Locate the cell with the specified text and output its (x, y) center coordinate. 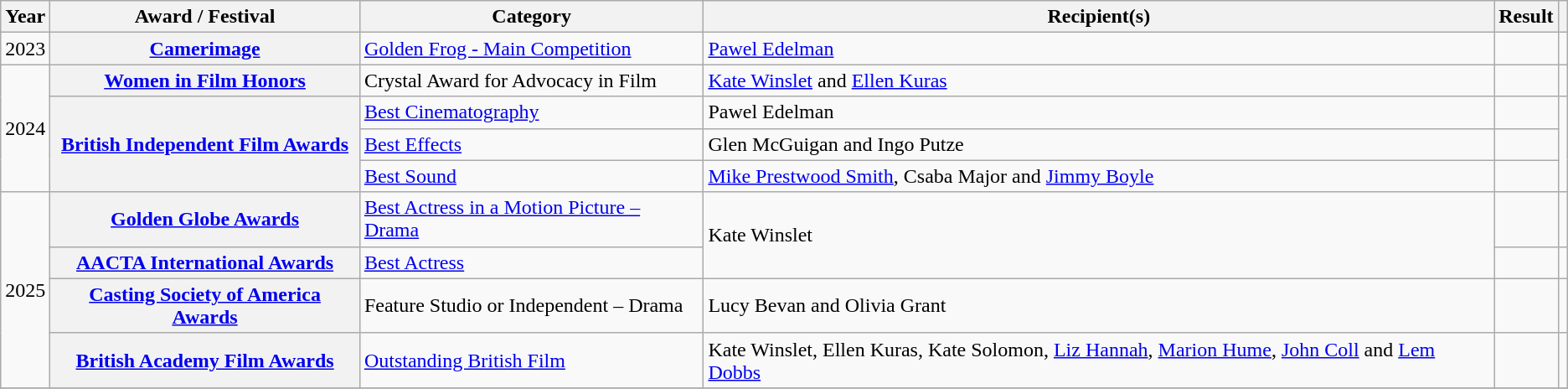
Kate Winslet, Ellen Kuras, Kate Solomon, Liz Hannah, Marion Hume, John Coll and Lem Dobbs (1099, 360)
Golden Globe Awards (205, 220)
Kate Winslet (1099, 235)
British Academy Film Awards (205, 360)
Best Effects (531, 144)
Category (531, 17)
2025 (25, 290)
Camerimage (205, 49)
Best Sound (531, 176)
Women in Film Honors (205, 80)
Award / Festival (205, 17)
Best Actress (531, 262)
Outstanding British Film (531, 360)
Glen McGuigan and Ingo Putze (1099, 144)
Kate Winslet and Ellen Kuras (1099, 80)
Casting Society of America Awards (205, 305)
Crystal Award for Advocacy in Film (531, 80)
Result (1526, 17)
Mike Prestwood Smith, Csaba Major and Jimmy Boyle (1099, 176)
Best Cinematography (531, 112)
2024 (25, 128)
Recipient(s) (1099, 17)
Lucy Bevan and Olivia Grant (1099, 305)
Year (25, 17)
2023 (25, 49)
Golden Frog - Main Competition (531, 49)
Feature Studio or Independent – Drama (531, 305)
AACTA International Awards (205, 262)
British Independent Film Awards (205, 144)
Best Actress in a Motion Picture – Drama (531, 220)
